Search for the cell housing the specified text and yield its [X, Y] center coordinate. 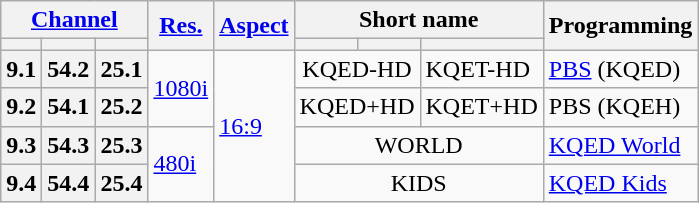
Programming [620, 26]
25.3 [122, 145]
9.4 [22, 183]
KQED-HD [357, 69]
KQED World [620, 145]
KQET+HD [482, 107]
PBS (KQED) [620, 69]
25.4 [122, 183]
Short name [418, 20]
54.4 [68, 183]
9.3 [22, 145]
54.1 [68, 107]
Aspect [254, 26]
KQED+HD [357, 107]
25.1 [122, 69]
54.3 [68, 145]
9.1 [22, 69]
1080i [181, 88]
480i [181, 164]
KQET-HD [482, 69]
KQED Kids [620, 183]
WORLD [418, 145]
Channel [74, 20]
16:9 [254, 126]
25.2 [122, 107]
Res. [181, 26]
KIDS [418, 183]
9.2 [22, 107]
PBS (KQEH) [620, 107]
54.2 [68, 69]
